From the cell containing the given text, extract its center point as [X, Y] coordinate. 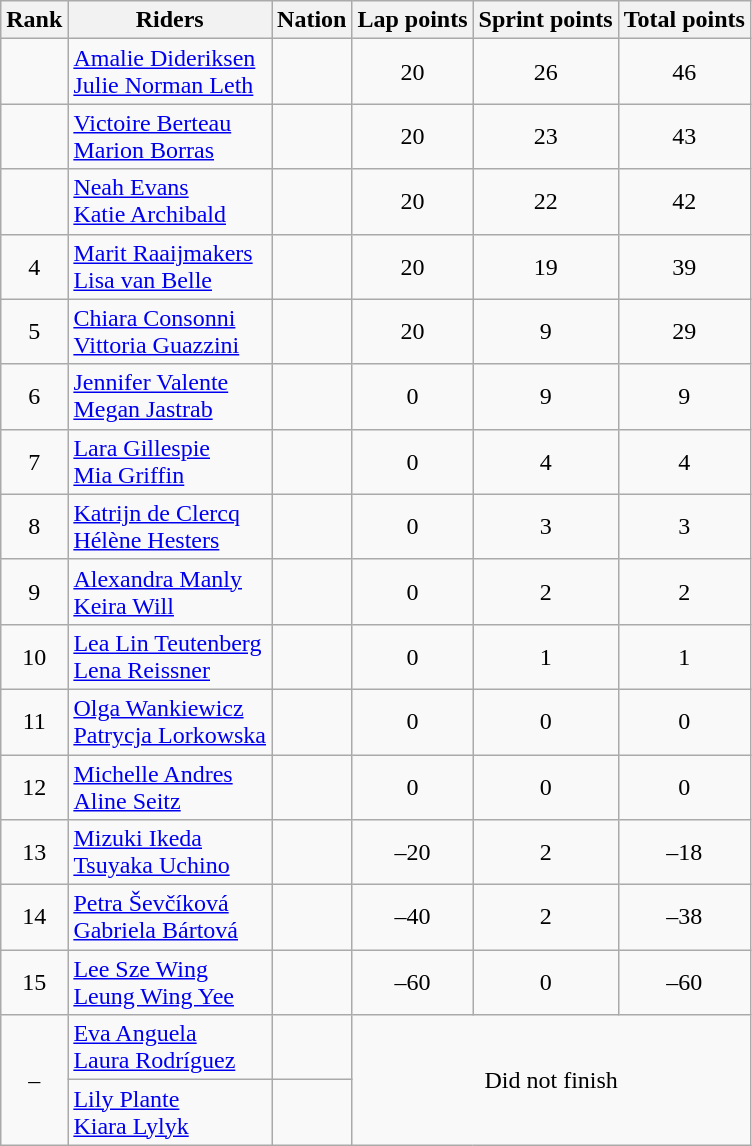
23 [546, 136]
Michelle AndresAline Seitz [170, 786]
22 [546, 202]
43 [684, 136]
Lily PlanteKiara Lylyk [170, 1112]
19 [546, 266]
Nation [312, 20]
15 [34, 982]
13 [34, 852]
Sprint points [546, 20]
5 [34, 332]
39 [684, 266]
Victoire BerteauMarion Borras [170, 136]
7 [34, 462]
6 [34, 396]
Jennifer ValenteMegan Jastrab [170, 396]
10 [34, 656]
Alexandra ManlyKeira Will [170, 592]
Mizuki IkedaTsuyaka Uchino [170, 852]
Katrijn de ClercqHélène Hesters [170, 526]
–38 [684, 918]
11 [34, 722]
–18 [684, 852]
Lap points [412, 20]
12 [34, 786]
Marit RaaijmakersLisa van Belle [170, 266]
14 [34, 918]
Lara GillespieMia Griffin [170, 462]
Rank [34, 20]
8 [34, 526]
Chiara ConsonniVittoria Guazzini [170, 332]
Olga WankiewiczPatrycja Lorkowska [170, 722]
Amalie DideriksenJulie Norman Leth [170, 72]
Lee Sze WingLeung Wing Yee [170, 982]
Riders [170, 20]
Did not finish [551, 1080]
Lea Lin TeutenbergLena Reissner [170, 656]
42 [684, 202]
Eva AnguelaLaura Rodríguez [170, 1048]
29 [684, 332]
46 [684, 72]
– [34, 1080]
Total points [684, 20]
Neah EvansKatie Archibald [170, 202]
–40 [412, 918]
Petra ŠevčíkováGabriela Bártová [170, 918]
26 [546, 72]
–20 [412, 852]
